Find where the given text appears and provide that cell's center as [X, Y] coordinate. 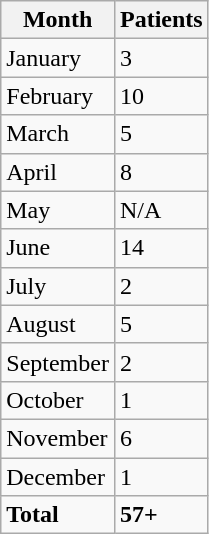
10 [161, 96]
June [58, 248]
January [58, 58]
N/A [161, 210]
Month [58, 20]
Patients [161, 20]
57+ [161, 515]
3 [161, 58]
November [58, 438]
July [58, 286]
May [58, 210]
8 [161, 172]
6 [161, 438]
April [58, 172]
Total [58, 515]
March [58, 134]
September [58, 362]
February [58, 96]
December [58, 477]
October [58, 400]
August [58, 324]
14 [161, 248]
